Return [x, y] of the center of cell containing provided text 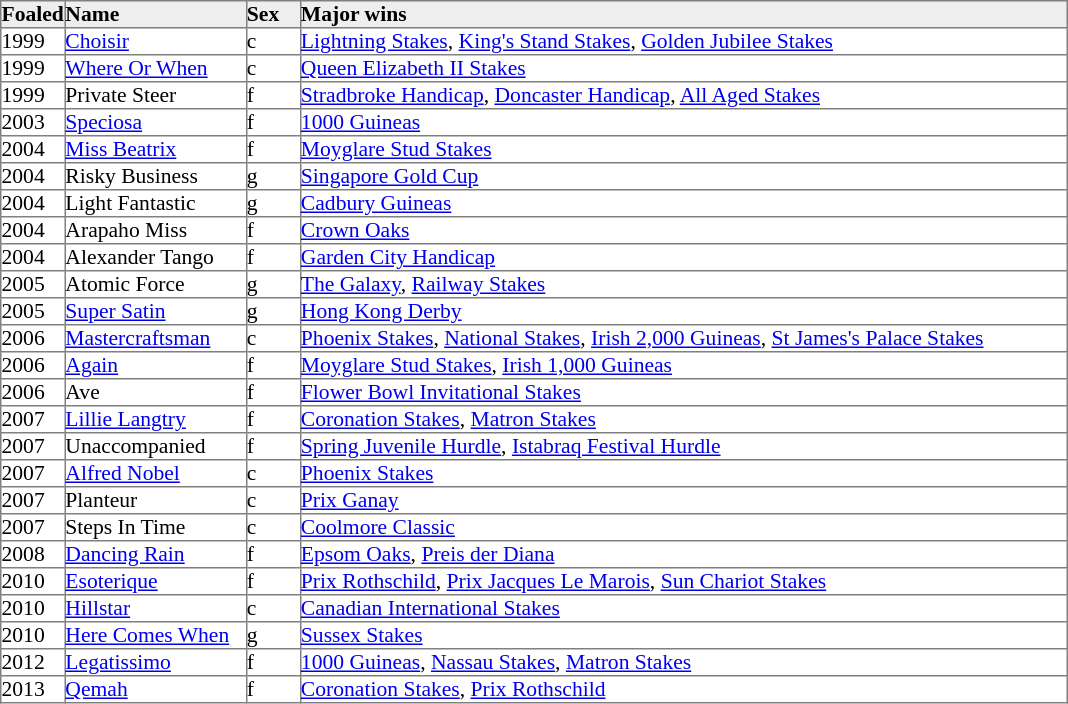
Alexander Tango [156, 258]
Name [156, 14]
Phoenix Stakes [683, 474]
Arapaho Miss [156, 230]
Again [156, 366]
2003 [33, 122]
Epsom Oaks, Preis der Diana [683, 554]
1000 Guineas [683, 122]
Phoenix Stakes, National Stakes, Irish 2,000 Guineas, St James's Palace Stakes [683, 338]
Super Satin [156, 312]
Moyglare Stud Stakes, Irish 1,000 Guineas [683, 366]
1000 Guineas, Nassau Stakes, Matron Stakes [683, 662]
Sussex Stakes [683, 636]
Private Steer [156, 96]
Esoterique [156, 582]
Speciosa [156, 122]
Coronation Stakes, Matron Stakes [683, 420]
Qemah [156, 690]
Flower Bowl Invitational Stakes [683, 392]
Where Or When [156, 68]
Coronation Stakes, Prix Rothschild [683, 690]
Mastercraftsman [156, 338]
Coolmore Classic [683, 528]
Atomic Force [156, 284]
2013 [33, 690]
Queen Elizabeth II Stakes [683, 68]
Here Comes When [156, 636]
Garden City Handicap [683, 258]
Lillie Langtry [156, 420]
Stradbroke Handicap, Doncaster Handicap, All Aged Stakes [683, 96]
Sex [273, 14]
Steps In Time [156, 528]
Major wins [683, 14]
Light Fantastic [156, 204]
Moyglare Stud Stakes [683, 150]
Cadbury Guineas [683, 204]
Legatissimo [156, 662]
Spring Juvenile Hurdle, Istabraq Festival Hurdle [683, 446]
Foaled [33, 14]
2012 [33, 662]
Planteur [156, 500]
Hong Kong Derby [683, 312]
Choisir [156, 42]
2008 [33, 554]
Prix Ganay [683, 500]
Prix Rothschild, Prix Jacques Le Marois, Sun Chariot Stakes [683, 582]
Hillstar [156, 608]
Canadian International Stakes [683, 608]
Dancing Rain [156, 554]
Unaccompanied [156, 446]
Alfred Nobel [156, 474]
The Galaxy, Railway Stakes [683, 284]
Crown Oaks [683, 230]
Ave [156, 392]
Lightning Stakes, King's Stand Stakes, Golden Jubilee Stakes [683, 42]
Risky Business [156, 176]
Singapore Gold Cup [683, 176]
Miss Beatrix [156, 150]
